Capture the cell that displays the provided text and extract its (x, y) central coordinate. 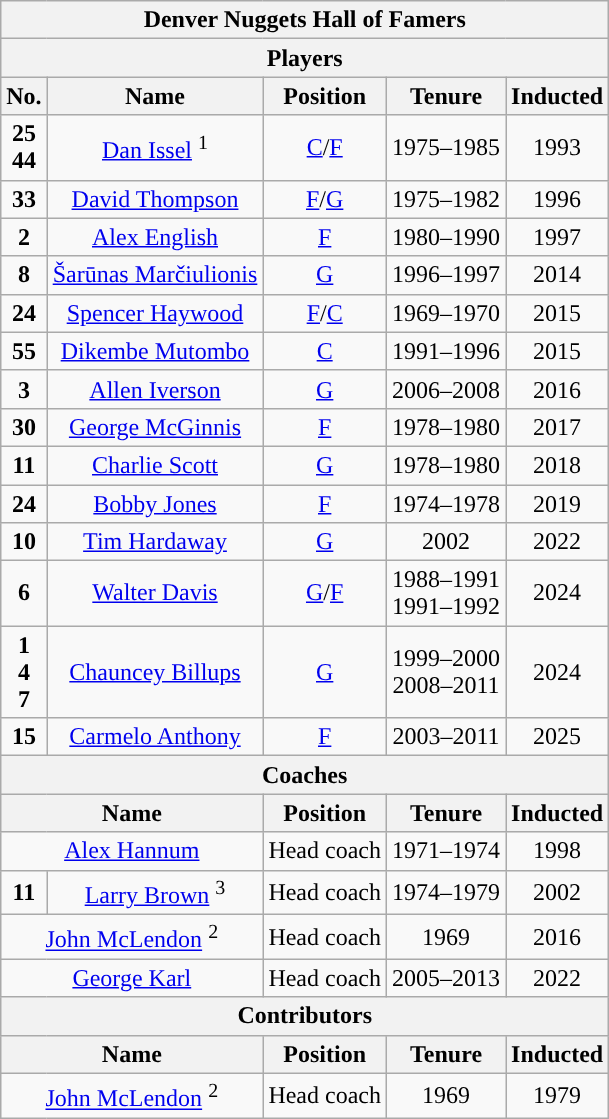
Walter Davis (155, 594)
2025 (558, 737)
2 (24, 237)
G/F (325, 594)
2544 (24, 148)
1975–1985 (446, 148)
6 (24, 594)
C (325, 351)
1999–20002008–2011 (446, 672)
2005–2013 (446, 978)
Larry Brown 3 (155, 892)
Dan Issel 1 (155, 148)
1997 (558, 237)
1971–1974 (446, 851)
Bobby Jones (155, 503)
3 (24, 389)
1996 (558, 199)
Šarūnas Marčiulionis (155, 275)
David Thompson (155, 199)
George McGinnis (155, 427)
Tim Hardaway (155, 542)
George Karl (132, 978)
Allen Iverson (155, 389)
1980–1990 (446, 237)
Spencer Haywood (155, 313)
Alex Hannum (132, 851)
1974–1979 (446, 892)
1991–1996 (446, 351)
2019 (558, 503)
2006–2008 (446, 389)
2003–2011 (446, 737)
2018 (558, 465)
Denver Nuggets Hall of Famers (305, 20)
33 (24, 199)
1996–1997 (446, 275)
1998 (558, 851)
8 (24, 275)
1969–1970 (446, 313)
Players (305, 58)
Contributors (305, 1016)
2017 (558, 427)
1979 (558, 1096)
F/G (325, 199)
10 (24, 542)
55 (24, 351)
1975–1982 (446, 199)
Chauncey Billups (155, 672)
Alex English (155, 237)
15 (24, 737)
C/F (325, 148)
Dikembe Mutombo (155, 351)
1988–19911991–1992 (446, 594)
F/C (325, 313)
2014 (558, 275)
No. (24, 96)
1974–1978 (446, 503)
Charlie Scott (155, 465)
30 (24, 427)
147 (24, 672)
Coaches (305, 775)
1993 (558, 148)
Carmelo Anthony (155, 737)
